Scan for the cell matching the given text and deliver its (x, y) coordinate at center. 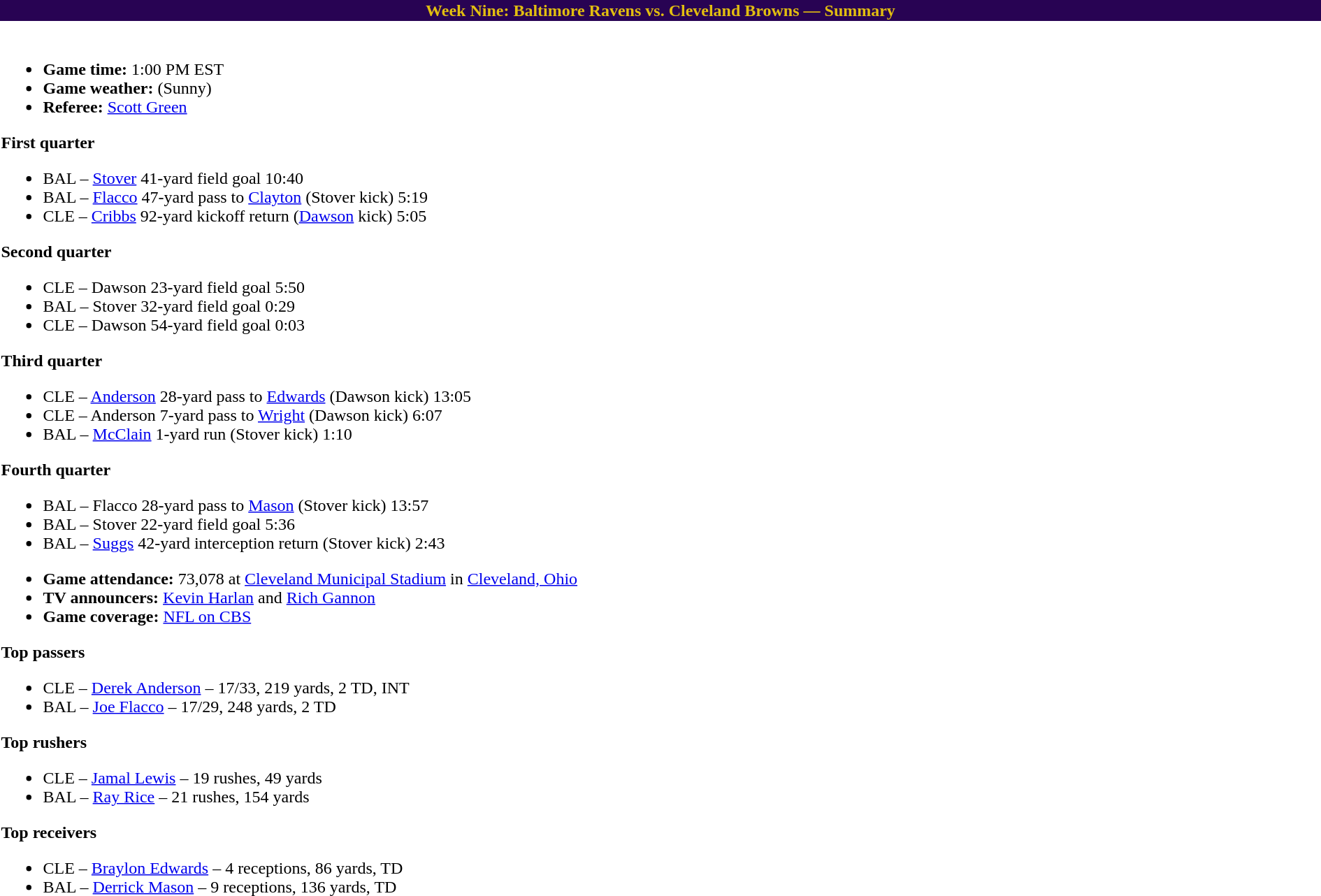
Week Nine: Baltimore Ravens vs. Cleveland Browns — Summary (660, 10)
